From the cell containing the given text, extract its center point as [x, y] coordinate. 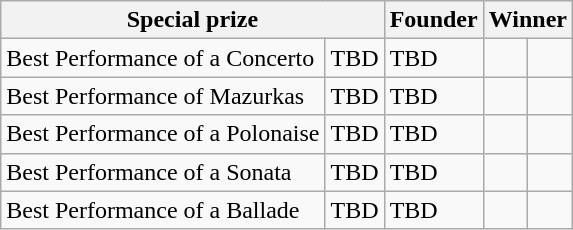
Winner [528, 20]
Founder [434, 20]
Best Performance of Mazurkas [163, 96]
Best Performance of a Ballade [163, 210]
Best Performance of a Polonaise [163, 134]
Best Performance of a Sonata [163, 172]
Special prize [192, 20]
Best Performance of a Concerto [163, 58]
